Extract the (X, Y) coordinate from the center of the cell holding the provided text.  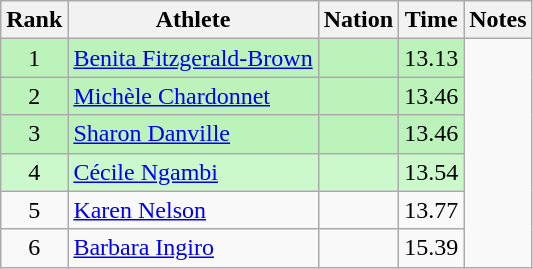
Rank (34, 20)
Cécile Ngambi (193, 172)
3 (34, 134)
Barbara Ingiro (193, 248)
2 (34, 96)
5 (34, 210)
1 (34, 58)
Athlete (193, 20)
13.77 (432, 210)
13.13 (432, 58)
15.39 (432, 248)
Time (432, 20)
6 (34, 248)
Notes (498, 20)
13.54 (432, 172)
Nation (358, 20)
4 (34, 172)
Benita Fitzgerald-Brown (193, 58)
Sharon Danville (193, 134)
Karen Nelson (193, 210)
Michèle Chardonnet (193, 96)
